From the cell containing the given text, extract its center point as [X, Y] coordinate. 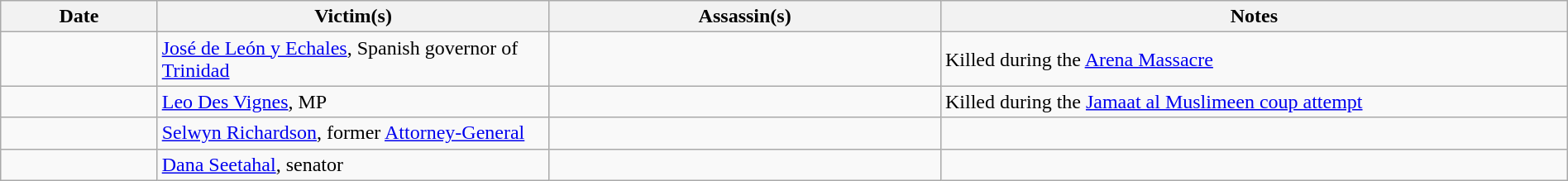
Dana Seetahal, senator [353, 164]
Leo Des Vignes, MP [353, 102]
Killed during the Arena Massacre [1254, 60]
José de León y Echales, Spanish governor of Trinidad [353, 60]
Selwyn Richardson, former Attorney-General [353, 133]
Victim(s) [353, 17]
Killed during the Jamaat al Muslimeen coup attempt [1254, 102]
Notes [1254, 17]
Assassin(s) [745, 17]
Date [79, 17]
